Provide the (x, y) coordinate of the cell's center where the given text is located.  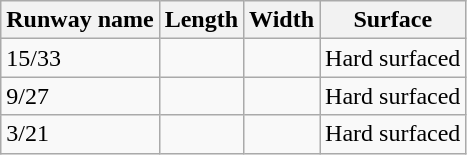
Surface (393, 20)
Width (282, 20)
15/33 (80, 58)
Runway name (80, 20)
Length (201, 20)
9/27 (80, 96)
3/21 (80, 134)
